From the cell containing the given text, extract its center point as [X, Y] coordinate. 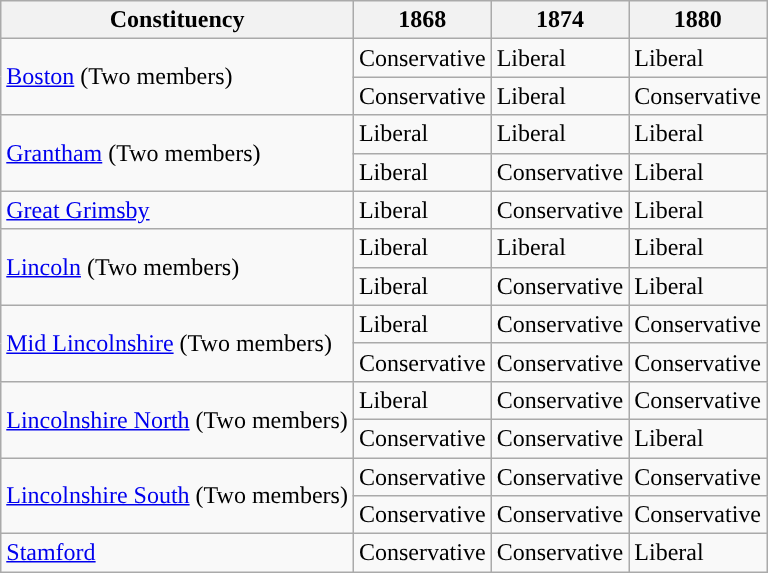
1880 [698, 20]
Lincolnshire North (Two members) [178, 419]
Stamford [178, 553]
Great Grimsby [178, 210]
Lincoln (Two members) [178, 267]
Constituency [178, 20]
Grantham (Two members) [178, 153]
Lincolnshire South (Two members) [178, 496]
Boston (Two members) [178, 77]
1874 [560, 20]
1868 [422, 20]
Mid Lincolnshire (Two members) [178, 343]
